Return the (x, y) coordinate for the center point of the cell that contains the specified text.  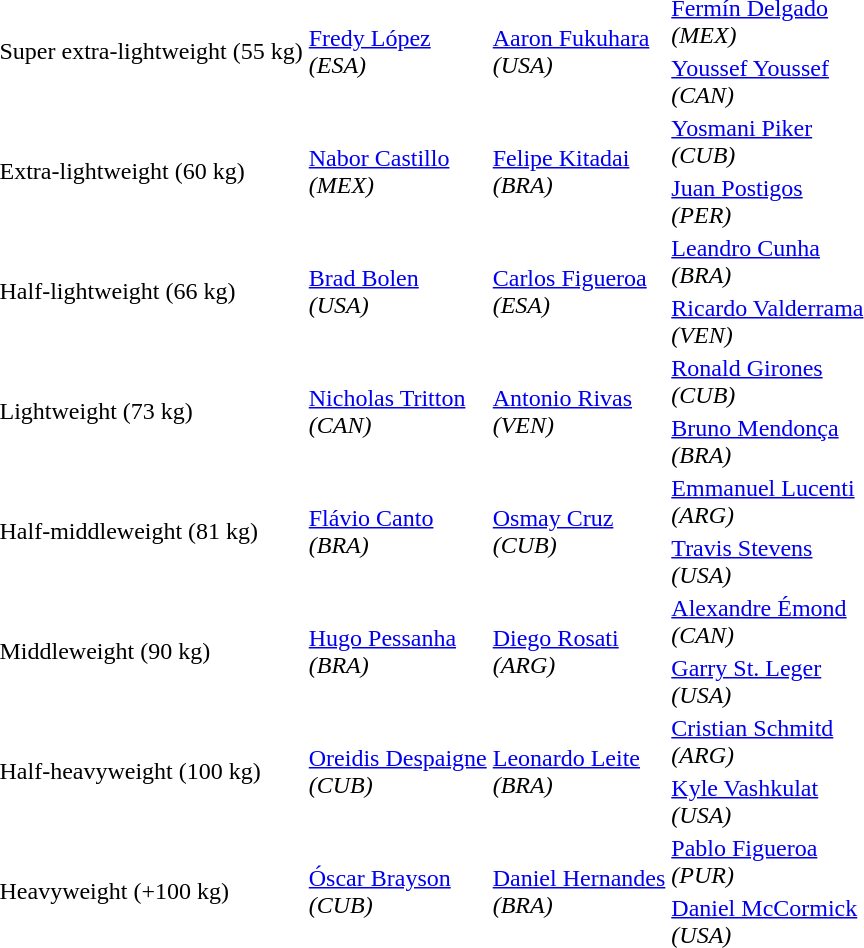
Antonio Rivas (VEN) (579, 412)
Nicholas Tritton (CAN) (398, 412)
Carlos Figueroa (ESA) (579, 292)
Diego Rosati (ARG) (579, 652)
Nabor Castillo (MEX) (398, 172)
Hugo Pessanha (BRA) (398, 652)
Brad Bolen (USA) (398, 292)
Oreidis Despaigne (CUB) (398, 772)
Felipe Kitadai (BRA) (579, 172)
Leonardo Leite (BRA) (579, 772)
Osmay Cruz (CUB) (579, 532)
Flávio Canto (BRA) (398, 532)
